Determine the [X, Y] coordinate at the center of the cell enclosing the given text.  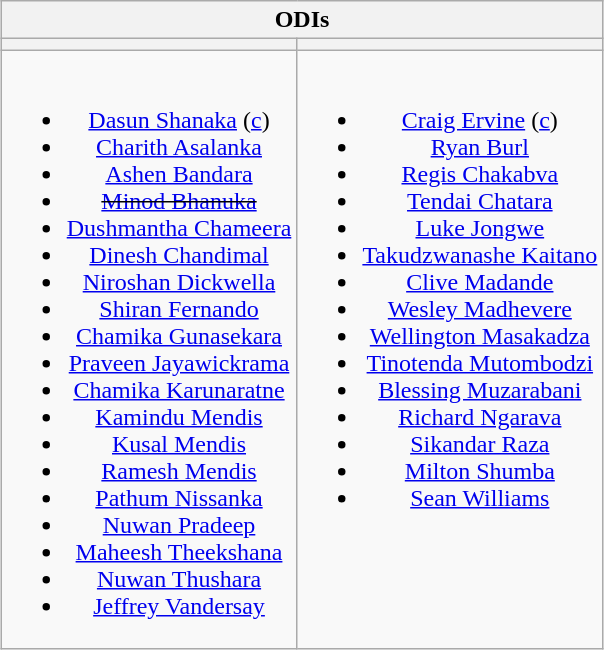
ODIs [302, 20]
